Return [X, Y] of the center of cell containing provided text 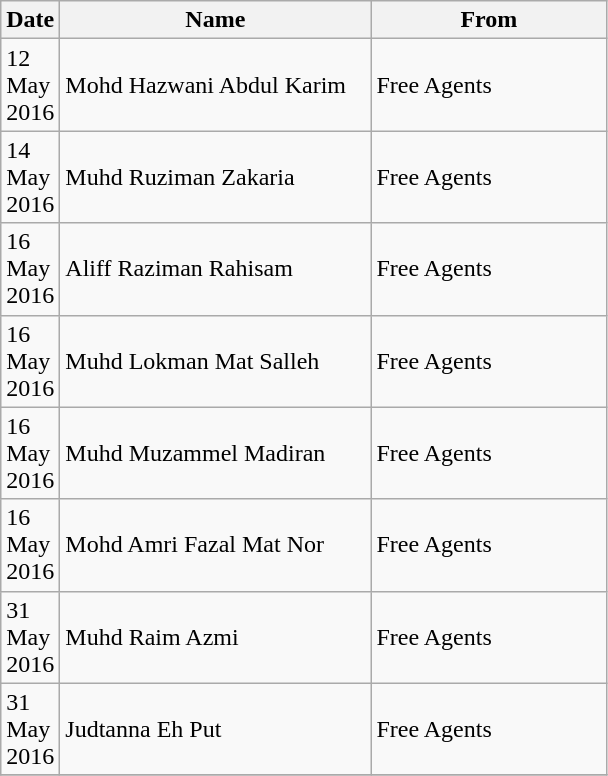
Muhd Raim Azmi [216, 637]
14 May 2016 [30, 177]
Judtanna Eh Put [216, 729]
From [489, 20]
Mohd Amri Fazal Mat Nor [216, 545]
Date [30, 20]
12 May 2016 [30, 85]
Aliff Raziman Rahisam [216, 269]
Muhd Lokman Mat Salleh [216, 361]
Name [216, 20]
Muhd Ruziman Zakaria [216, 177]
Muhd Muzammel Madiran [216, 453]
Mohd Hazwani Abdul Karim [216, 85]
